Search for the cell housing the specified text and yield its [X, Y] center coordinate. 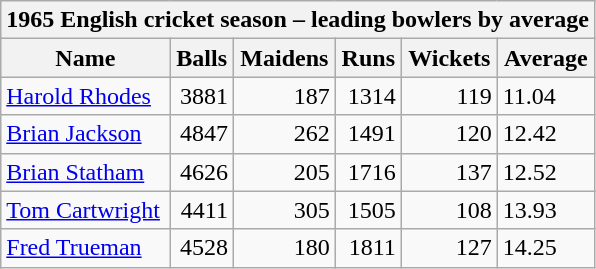
180 [284, 248]
1716 [368, 172]
Runs [368, 58]
Balls [202, 58]
Brian Jackson [86, 134]
3881 [202, 96]
108 [449, 210]
187 [284, 96]
13.93 [546, 210]
4411 [202, 210]
4528 [202, 248]
Average [546, 58]
Harold Rhodes [86, 96]
120 [449, 134]
119 [449, 96]
Name [86, 58]
12.52 [546, 172]
262 [284, 134]
4847 [202, 134]
11.04 [546, 96]
1505 [368, 210]
4626 [202, 172]
1491 [368, 134]
Brian Statham [86, 172]
12.42 [546, 134]
1965 English cricket season – leading bowlers by average [298, 20]
Tom Cartwright [86, 210]
Wickets [449, 58]
305 [284, 210]
Fred Trueman [86, 248]
14.25 [546, 248]
205 [284, 172]
127 [449, 248]
1811 [368, 248]
Maidens [284, 58]
137 [449, 172]
1314 [368, 96]
